Identify which cell holds the provided text, then report its (x, y) central coordinate. 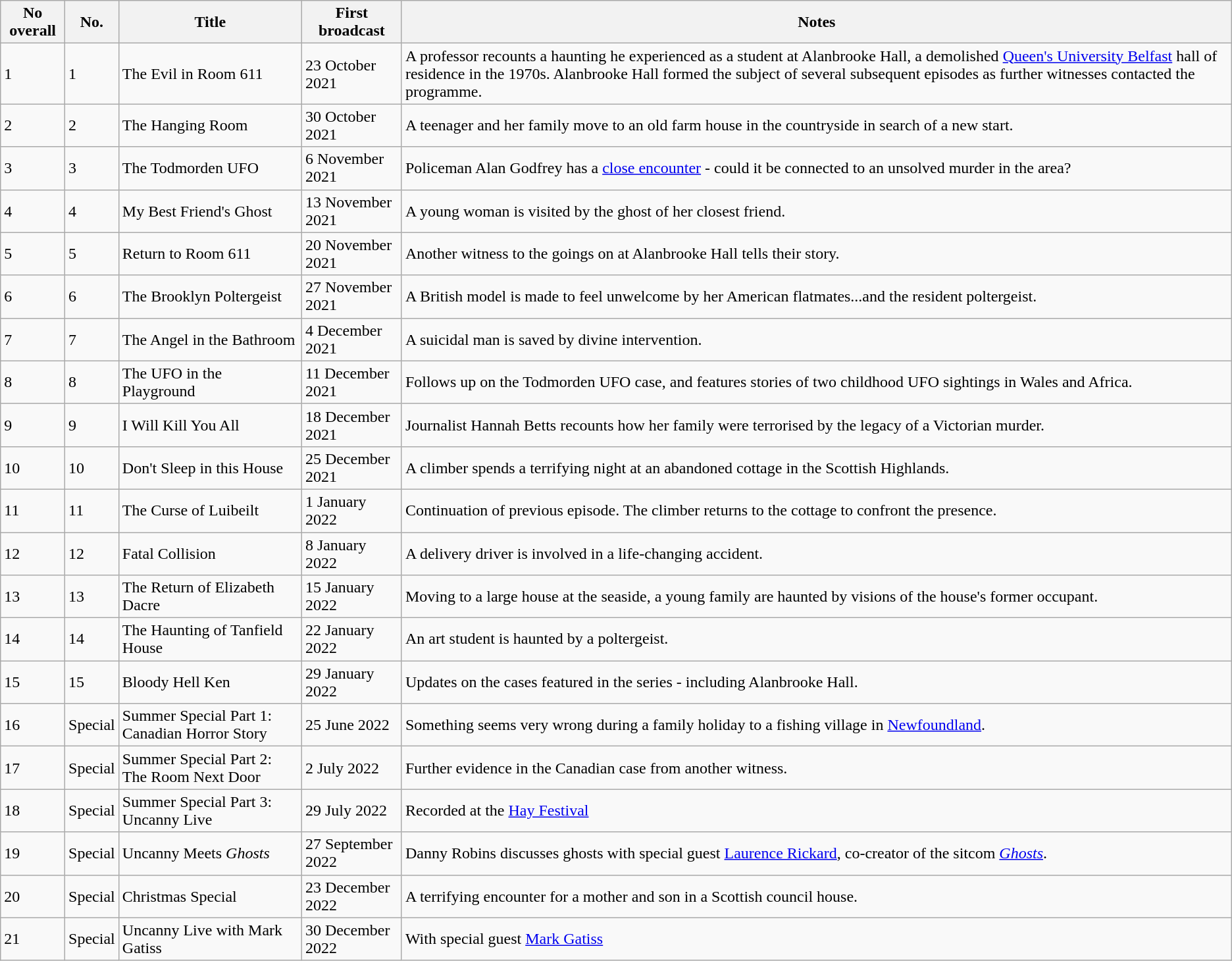
Follows up on the Todmorden UFO case, and features stories of two childhood UFO sightings in Wales and Africa. (816, 382)
13 November 2021 (351, 211)
Policeman Alan Godfrey has a close encounter - could it be connected to an unsolved murder in the area? (816, 169)
The Haunting of Tanfield House (210, 640)
2 July 2022 (351, 767)
Return to Room 611 (210, 254)
6 November 2021 (351, 169)
1 January 2022 (351, 511)
29 January 2022 (351, 682)
25 December 2021 (351, 467)
The UFO in the Playground (210, 382)
Updates on the cases featured in the series - including Alanbrooke Hall. (816, 682)
Fatal Collision (210, 553)
I Will Kill You All (210, 425)
No. (92, 22)
A young woman is visited by the ghost of her closest friend. (816, 211)
Summer Special Part 3: Uncanny Live (210, 811)
Summer Special Part 1: Canadian Horror Story (210, 725)
The Todmorden UFO (210, 169)
23 December 2022 (351, 896)
22 January 2022 (351, 640)
A suicidal man is saved by divine intervention. (816, 340)
A teenager and her family move to an old farm house in the countryside in search of a new start. (816, 125)
The Angel in the Bathroom (210, 340)
The Hanging Room (210, 125)
Moving to a large house at the seaside, a young family are haunted by visions of the house's former occupant. (816, 596)
25 June 2022 (351, 725)
4 December 2021 (351, 340)
Danny Robins discusses ghosts with special guest Laurence Rickard, co-creator of the sitcom Ghosts. (816, 853)
My Best Friend's Ghost (210, 211)
A climber spends a terrifying night at an abandoned cottage in the Scottish Highlands. (816, 467)
Further evidence in the Canadian case from another witness. (816, 767)
A British model is made to feel unwelcome by her American flatmates...and the resident poltergeist. (816, 296)
19 (33, 853)
Something seems very wrong during a family holiday to a fishing village in Newfoundland. (816, 725)
The Evil in Room 611 (210, 74)
11 December 2021 (351, 382)
15 January 2022 (351, 596)
21 (33, 939)
8 January 2022 (351, 553)
20 November 2021 (351, 254)
20 (33, 896)
Continuation of previous episode. The climber returns to the cottage to confront the presence. (816, 511)
18 December 2021 (351, 425)
Don't Sleep in this House (210, 467)
Another witness to the goings on at Alanbrooke Hall tells their story. (816, 254)
30 October 2021 (351, 125)
A terrifying encounter for a mother and son in a Scottish council house. (816, 896)
30 December 2022 (351, 939)
The Curse of Luibeilt (210, 511)
Uncanny Meets Ghosts (210, 853)
A delivery driver is involved in a life-changing accident. (816, 553)
Recorded at the Hay Festival (816, 811)
With special guest Mark Gatiss (816, 939)
29 July 2022 (351, 811)
Journalist Hannah Betts recounts how her family were terrorised by the legacy of a Victorian murder. (816, 425)
Notes (816, 22)
17 (33, 767)
The Return of Elizabeth Dacre (210, 596)
23 October 2021 (351, 74)
Title (210, 22)
An art student is haunted by a poltergeist. (816, 640)
27 November 2021 (351, 296)
No overall (33, 22)
Uncanny Live with Mark Gatiss (210, 939)
27 September 2022 (351, 853)
The Brooklyn Poltergeist (210, 296)
First broadcast (351, 22)
16 (33, 725)
18 (33, 811)
Christmas Special (210, 896)
Bloody Hell Ken (210, 682)
Summer Special Part 2: The Room Next Door (210, 767)
